Find where the given text appears and provide that cell's center as [X, Y] coordinate. 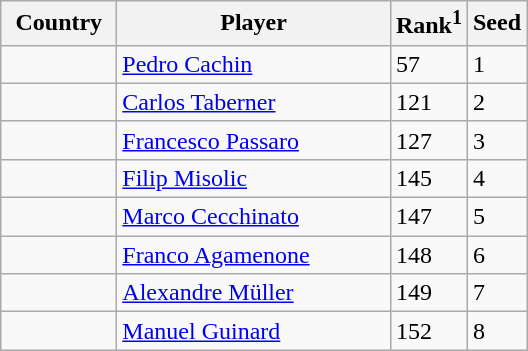
145 [428, 178]
3 [496, 140]
Country [59, 24]
152 [428, 331]
8 [496, 331]
127 [428, 140]
5 [496, 217]
Player [254, 24]
149 [428, 293]
147 [428, 217]
Carlos Taberner [254, 102]
Filip Misolic [254, 178]
121 [428, 102]
1 [496, 64]
Pedro Cachin [254, 64]
148 [428, 255]
Seed [496, 24]
Rank1 [428, 24]
Franco Agamenone [254, 255]
7 [496, 293]
Manuel Guinard [254, 331]
6 [496, 255]
Alexandre Müller [254, 293]
Francesco Passaro [254, 140]
Marco Cecchinato [254, 217]
57 [428, 64]
4 [496, 178]
2 [496, 102]
